Provide the (X, Y) coordinate of the cell's center where the given text is located.  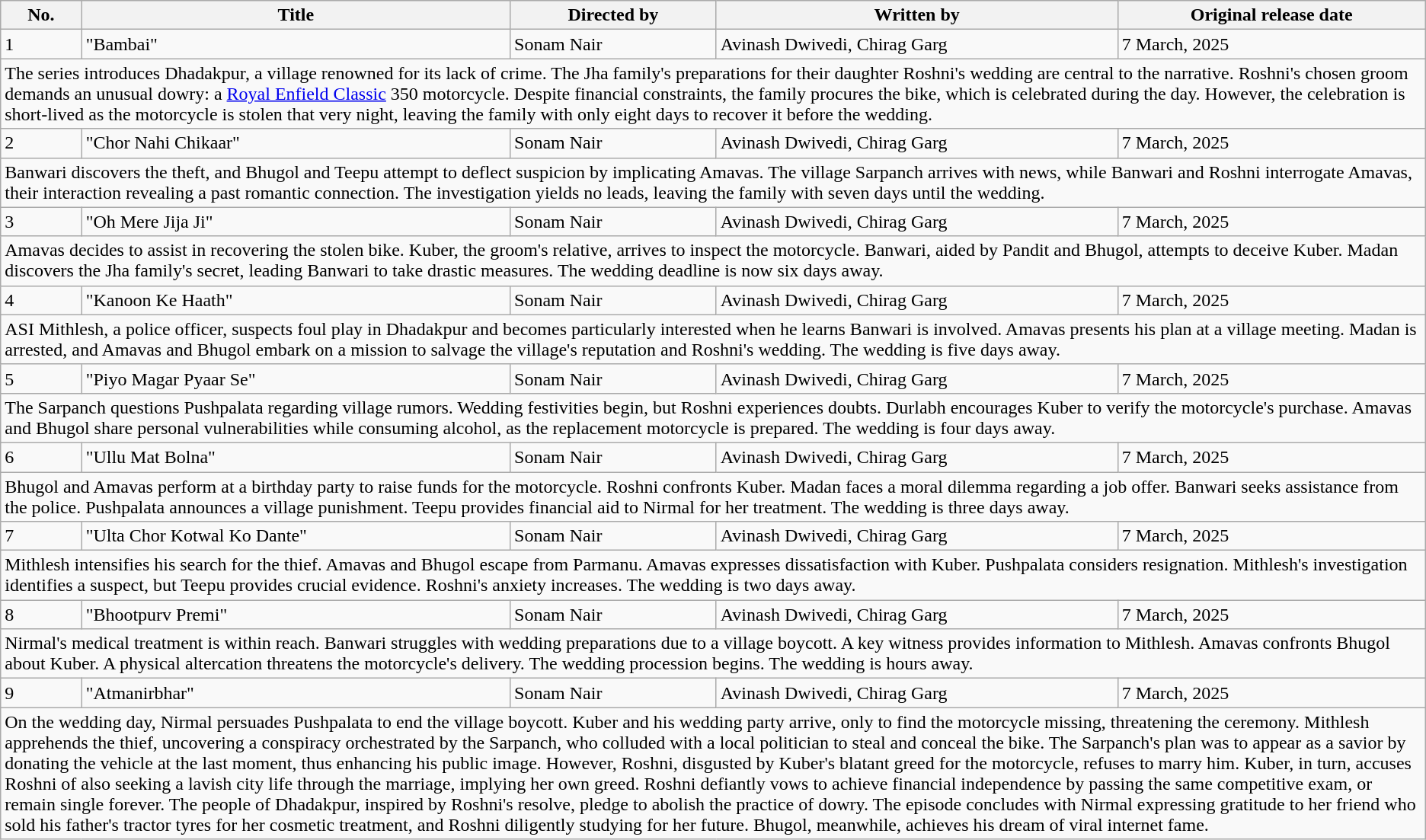
Title (296, 15)
8 (41, 615)
4 (41, 300)
"Piyo Magar Pyaar Se" (296, 378)
"Chor Nahi Chikaar" (296, 143)
No. (41, 15)
7 (41, 536)
"Ulta Chor Kotwal Ko Dante" (296, 536)
Original release date (1271, 15)
6 (41, 457)
3 (41, 222)
9 (41, 693)
"Bambai" (296, 44)
Written by (917, 15)
1 (41, 44)
"Atmanirbhar" (296, 693)
"Oh Mere Jija Ji" (296, 222)
"Ullu Mat Bolna" (296, 457)
"Kanoon Ke Haath" (296, 300)
Directed by (614, 15)
5 (41, 378)
2 (41, 143)
"Bhootpurv Premi" (296, 615)
